Provide the [x, y] coordinate of the cell's center where the given text is located.  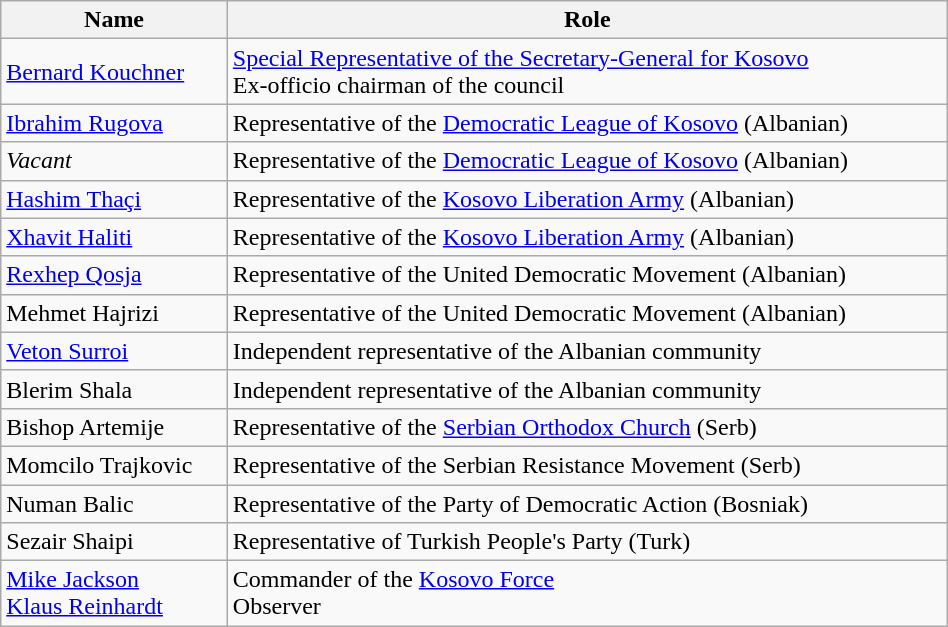
Momcilo Trajkovic [114, 465]
Hashim Thaçi [114, 199]
Ibrahim Rugova [114, 123]
Rexhep Qosja [114, 275]
Numan Balic [114, 503]
Mehmet Hajrizi [114, 313]
Vacant [114, 161]
Blerim Shala [114, 389]
Representative of Turkish People's Party (Turk) [587, 542]
Representative of the Serbian Orthodox Church (Serb) [587, 427]
Bishop Artemije [114, 427]
Representative of the Party of Democratic Action (Bosniak) [587, 503]
Veton Surroi [114, 351]
Bernard Kouchner [114, 72]
Special Representative of the Secretary-General for KosovoEx-officio chairman of the council [587, 72]
Name [114, 20]
Xhavit Haliti [114, 237]
Representative of the Serbian Resistance Movement (Serb) [587, 465]
Role [587, 20]
Sezair Shaipi [114, 542]
Mike JacksonKlaus Reinhardt [114, 594]
Commander of the Kosovo ForceObserver [587, 594]
